Return (X, Y) of the center of cell containing provided text 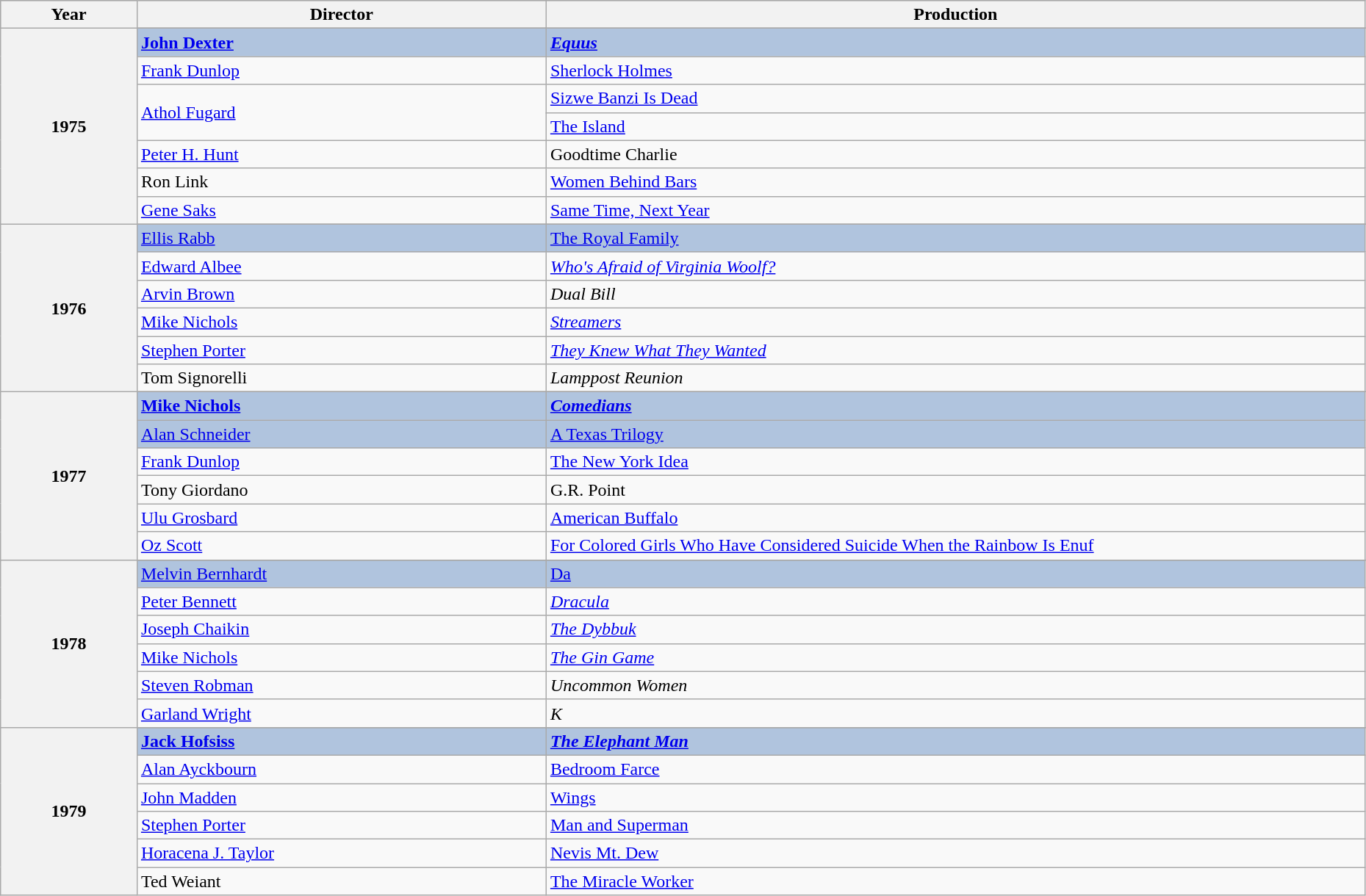
Equus (955, 43)
Melvin Bernhardt (341, 574)
Athol Fugard (341, 112)
Wings (955, 797)
John Madden (341, 797)
Nevis Mt. Dew (955, 853)
Ellis Rabb (341, 238)
Director (341, 15)
Ron Link (341, 182)
1975 (69, 126)
Alan Ayckbourn (341, 769)
Tom Signorelli (341, 378)
American Buffalo (955, 518)
1979 (69, 811)
G.R. Point (955, 490)
Tony Giordano (341, 490)
Sherlock Holmes (955, 71)
Who's Afraid of Virginia Woolf? (955, 266)
Oz Scott (341, 546)
The Dybbuk (955, 629)
The Royal Family (955, 238)
They Knew What They Wanted (955, 350)
Gene Saks (341, 210)
Alan Schneider (341, 434)
For Colored Girls Who Have Considered Suicide When the Rainbow Is Enuf (955, 546)
Lamppost Reunion (955, 378)
John Dexter (341, 43)
Women Behind Bars (955, 182)
1978 (69, 643)
The Gin Game (955, 657)
Man and Superman (955, 825)
Arvin Brown (341, 294)
Steven Robman (341, 685)
1977 (69, 476)
Comedians (955, 406)
Ted Weiant (341, 881)
Edward Albee (341, 266)
The Island (955, 126)
Jack Hofsiss (341, 741)
Dracula (955, 601)
1976 (69, 308)
A Texas Trilogy (955, 434)
Uncommon Women (955, 685)
Year (69, 15)
Peter Bennett (341, 601)
Joseph Chaikin (341, 629)
Dual Bill (955, 294)
Peter H. Hunt (341, 154)
Horacena J. Taylor (341, 853)
Goodtime Charlie (955, 154)
Da (955, 574)
Garland Wright (341, 713)
The New York Idea (955, 462)
Bedroom Farce (955, 769)
Sizwe Banzi Is Dead (955, 98)
Ulu Grosbard (341, 518)
Production (955, 15)
K (955, 713)
Same Time, Next Year (955, 210)
The Elephant Man (955, 741)
Streamers (955, 322)
The Miracle Worker (955, 881)
